Extract the (x, y) coordinate from the center of the cell holding the provided text.  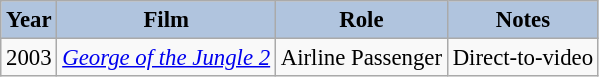
Airline Passenger (361, 58)
2003 (29, 58)
Direct-to-video (522, 58)
Year (29, 20)
George of the Jungle 2 (166, 58)
Notes (522, 20)
Film (166, 20)
Role (361, 20)
